Pinpoint the cell where the given text exists, returning its [X, Y] midpoint coordinate. 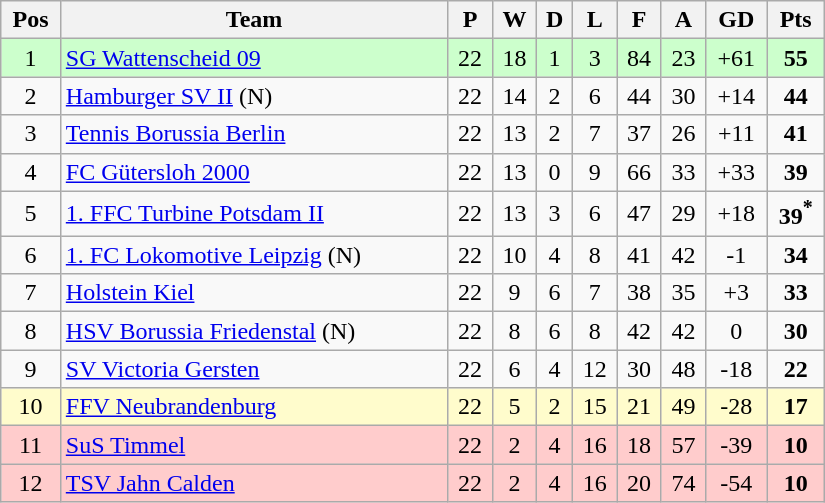
-1 [737, 255]
84 [639, 58]
Pts [796, 20]
Hamburger SV II (N) [254, 96]
38 [639, 293]
48 [683, 369]
+18 [737, 214]
FFV Neubrandenburg [254, 407]
-39 [737, 445]
1. FC Lokomotive Leipzig (N) [254, 255]
-54 [737, 483]
74 [683, 483]
55 [796, 58]
F [639, 20]
Team [254, 20]
26 [683, 134]
+3 [737, 293]
21 [639, 407]
66 [639, 172]
23 [683, 58]
D [555, 20]
17 [796, 407]
P [470, 20]
29 [683, 214]
57 [683, 445]
15 [595, 407]
+11 [737, 134]
35 [683, 293]
W [514, 20]
TSV Jahn Calden [254, 483]
L [595, 20]
+61 [737, 58]
49 [683, 407]
39* [796, 214]
SG Wattenscheid 09 [254, 58]
GD [737, 20]
Tennis Borussia Berlin [254, 134]
Holstein Kiel [254, 293]
39 [796, 172]
37 [639, 134]
HSV Borussia Friedenstal (N) [254, 331]
47 [639, 214]
20 [639, 483]
+14 [737, 96]
14 [514, 96]
SuS Timmel [254, 445]
SV Victoria Gersten [254, 369]
11 [31, 445]
FC Gütersloh 2000 [254, 172]
34 [796, 255]
-18 [737, 369]
+33 [737, 172]
Pos [31, 20]
A [683, 20]
-28 [737, 407]
1. FFC Turbine Potsdam II [254, 214]
